Identify which cell holds the provided text, then report its [x, y] central coordinate. 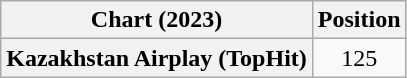
125 [359, 58]
Position [359, 20]
Kazakhstan Airplay (TopHit) [157, 58]
Chart (2023) [157, 20]
